Return (x, y) of the center of cell containing provided text 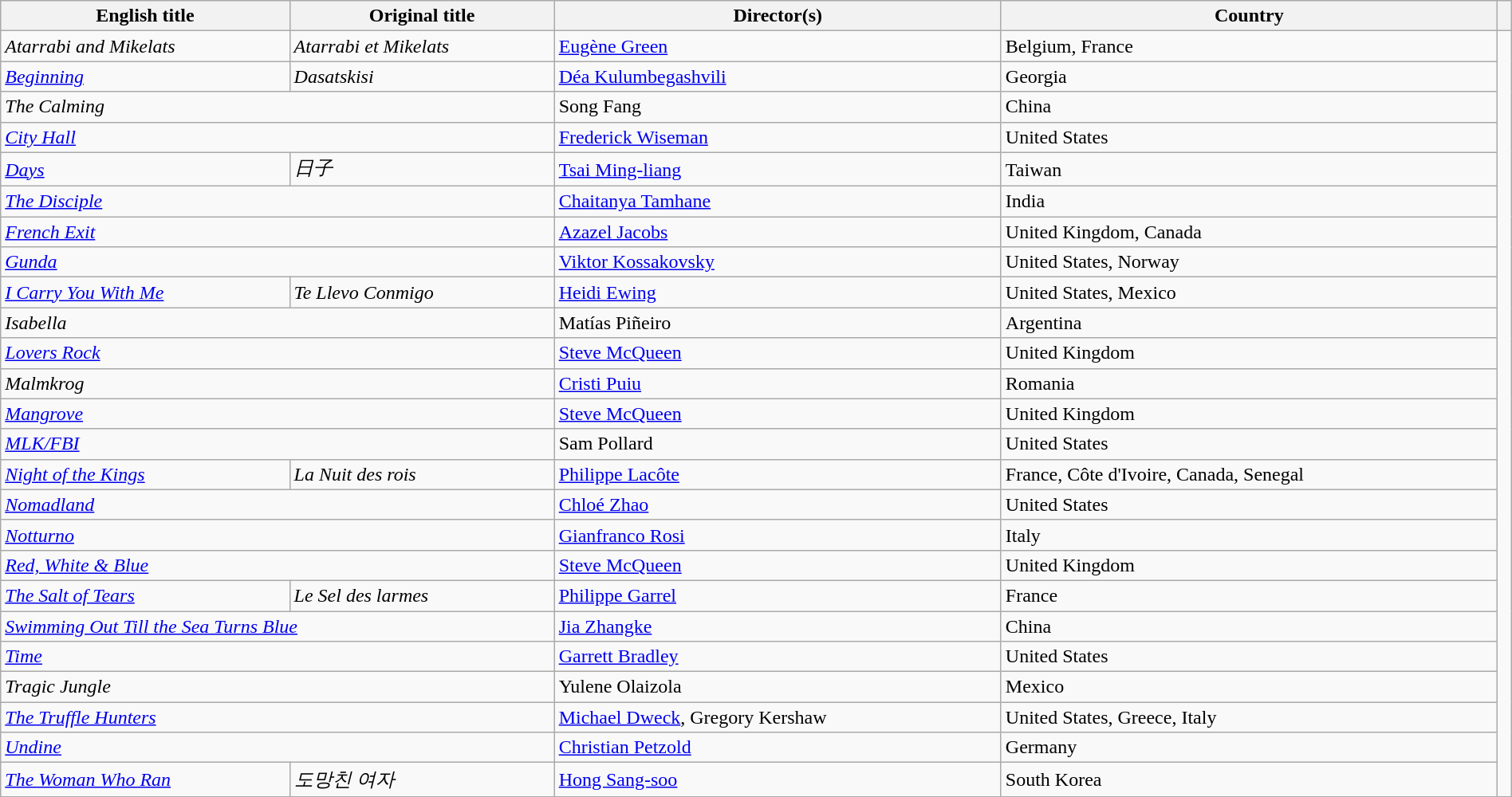
Argentina (1249, 323)
Atarrabi et Mikelats (422, 46)
Matías Piñeiro (778, 323)
Notturno (278, 535)
Nomadland (278, 505)
The Calming (278, 107)
Belgium, France (1249, 46)
Italy (1249, 535)
Chloé Zhao (778, 505)
Dasatskisi (422, 77)
Michael Dweck, Gregory Kershaw (778, 717)
France (1249, 595)
Swimming Out Till the Sea Turns Blue (278, 626)
Déa Kulumbegashvili (778, 77)
Sam Pollard (778, 444)
Azazel Jacobs (778, 232)
Heidi Ewing (778, 292)
France, Côte d'Ivoire, Canada, Senegal (1249, 474)
Georgia (1249, 77)
United Kingdom, Canada (1249, 232)
Original title (422, 16)
Jia Zhangke (778, 626)
City Hall (278, 137)
The Salt of Tears (145, 595)
South Korea (1249, 779)
The Woman Who Ran (145, 779)
Lovers Rock (278, 353)
Cristi Puiu (778, 383)
日子 (422, 169)
Tsai Ming-liang (778, 169)
Beginning (145, 77)
English title (145, 16)
Malmkrog (278, 383)
Eugène Green (778, 46)
The Truffle Hunters (278, 717)
Philippe Garrel (778, 595)
Taiwan (1249, 169)
India (1249, 202)
Country (1249, 16)
Te Llevo Conmigo (422, 292)
Gunda (278, 262)
Germany (1249, 748)
도망친 여자 (422, 779)
Mangrove (278, 414)
Christian Petzold (778, 748)
Frederick Wiseman (778, 137)
Song Fang (778, 107)
Time (278, 657)
Philippe Lacôte (778, 474)
Isabella (278, 323)
Chaitanya Tamhane (778, 202)
French Exit (278, 232)
United States, Mexico (1249, 292)
MLK/FBI (278, 444)
Director(s) (778, 16)
Atarrabi and Mikelats (145, 46)
La Nuit des rois (422, 474)
Night of the Kings (145, 474)
United States, Greece, Italy (1249, 717)
Gianfranco Rosi (778, 535)
Tragic Jungle (278, 687)
Le Sel des larmes (422, 595)
I Carry You With Me (145, 292)
Undine (278, 748)
United States, Norway (1249, 262)
Romania (1249, 383)
Hong Sang-soo (778, 779)
Garrett Bradley (778, 657)
Viktor Kossakovsky (778, 262)
The Disciple (278, 202)
Yulene Olaizola (778, 687)
Red, White & Blue (278, 565)
Mexico (1249, 687)
Days (145, 169)
